Locate the cell with the specified text and output its (x, y) center coordinate. 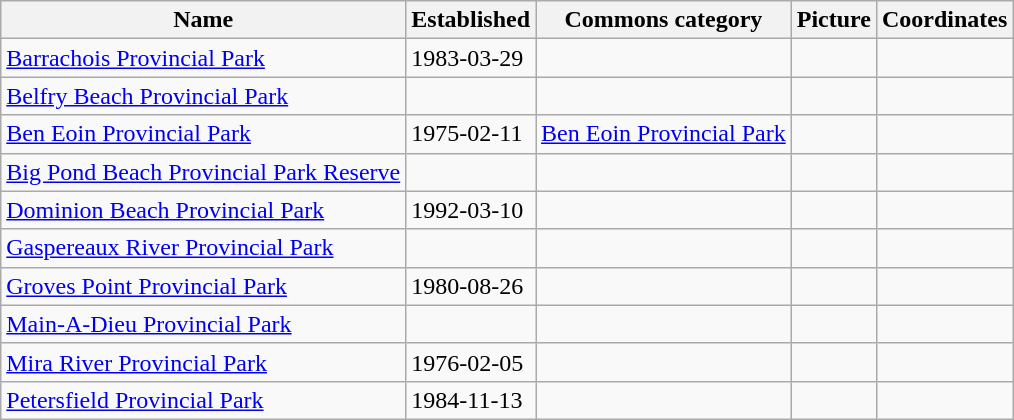
Barrachois Provincial Park (204, 58)
Petersfield Provincial Park (204, 400)
Picture (834, 20)
Gaspereaux River Provincial Park (204, 248)
Name (204, 20)
1983-03-29 (471, 58)
Established (471, 20)
Belfry Beach Provincial Park (204, 96)
Big Pond Beach Provincial Park Reserve (204, 172)
1984-11-13 (471, 400)
1975-02-11 (471, 134)
Commons category (664, 20)
1992-03-10 (471, 210)
Main-A-Dieu Provincial Park (204, 324)
1976-02-05 (471, 362)
Dominion Beach Provincial Park (204, 210)
1980-08-26 (471, 286)
Coordinates (944, 20)
Groves Point Provincial Park (204, 286)
Mira River Provincial Park (204, 362)
